Locate the cell with the specified text and output its (X, Y) center coordinate. 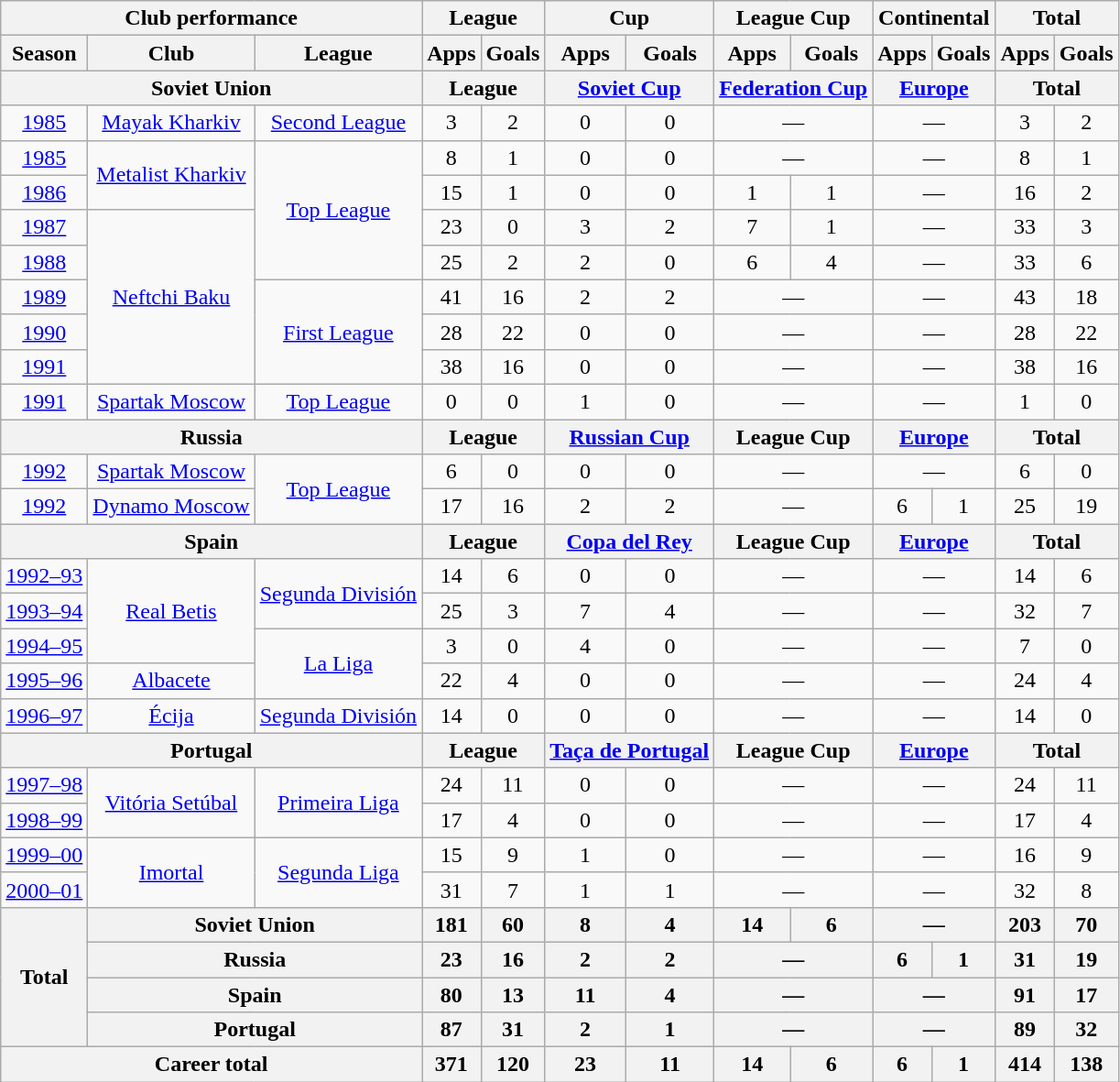
Federation Cup (793, 88)
Mayak Kharkiv (171, 123)
203 (1025, 924)
120 (513, 1065)
2000–01 (44, 890)
1994–95 (44, 646)
1996–97 (44, 716)
91 (1025, 994)
Segunda Liga (338, 872)
1988 (44, 262)
Club performance (212, 18)
43 (1025, 297)
371 (451, 1065)
Season (44, 53)
89 (1025, 1030)
1993–94 (44, 611)
Neftchi Baku (171, 297)
87 (451, 1030)
181 (451, 924)
Imortal (171, 872)
1995–96 (44, 681)
Metalist Kharkiv (171, 175)
Cup (630, 18)
60 (513, 924)
Continental (934, 18)
Soviet Cup (630, 88)
414 (1025, 1065)
1987 (44, 227)
1990 (44, 332)
1999–00 (44, 855)
Primeira Liga (338, 803)
1992–93 (44, 576)
First League (338, 332)
1997–98 (44, 785)
Dynamo Moscow (171, 507)
Albacete (171, 681)
1989 (44, 297)
La Liga (338, 663)
Russian Cup (630, 437)
Écija (171, 716)
Copa del Rey (630, 541)
80 (451, 994)
Taça de Portugal (630, 750)
1986 (44, 192)
138 (1086, 1065)
Vitória Setúbal (171, 803)
13 (513, 994)
70 (1086, 924)
18 (1086, 297)
Second League (338, 123)
Career total (212, 1065)
Real Betis (171, 611)
41 (451, 297)
Club (171, 53)
1998–99 (44, 820)
